Provide the [X, Y] coordinate of the cell's center where the given text is located.  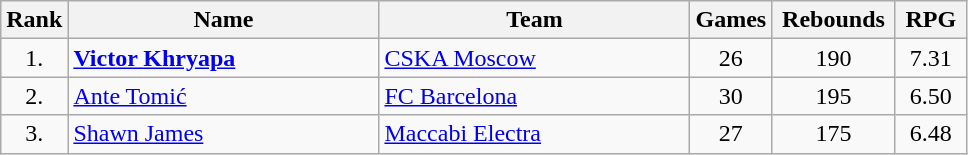
Team [534, 20]
1. [34, 58]
Games [731, 20]
Shawn James [224, 134]
Rebounds [834, 20]
27 [731, 134]
Ante Tomić [224, 96]
6.48 [930, 134]
175 [834, 134]
190 [834, 58]
Rank [34, 20]
3. [34, 134]
RPG [930, 20]
2. [34, 96]
6.50 [930, 96]
26 [731, 58]
Victor Khryapa [224, 58]
FC Barcelona [534, 96]
Maccabi Electra [534, 134]
7.31 [930, 58]
CSKA Moscow [534, 58]
30 [731, 96]
Name [224, 20]
195 [834, 96]
